Extract the (X, Y) coordinate from the center of the cell holding the provided text.  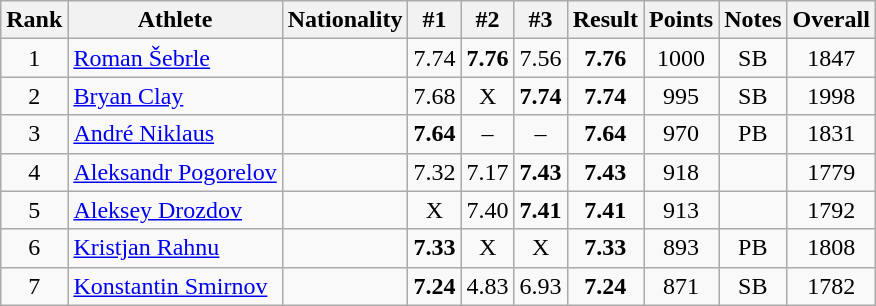
#3 (540, 20)
#1 (434, 20)
4 (34, 172)
995 (682, 96)
André Niklaus (175, 134)
2 (34, 96)
7.32 (434, 172)
Roman Šebrle (175, 58)
1998 (831, 96)
Overall (831, 20)
Rank (34, 20)
6 (34, 248)
#2 (488, 20)
Konstantin Smirnov (175, 286)
Points (682, 20)
871 (682, 286)
Athlete (175, 20)
7.68 (434, 96)
1847 (831, 58)
Notes (753, 20)
Bryan Clay (175, 96)
Aleksey Drozdov (175, 210)
7.40 (488, 210)
3 (34, 134)
1000 (682, 58)
1779 (831, 172)
Nationality (345, 20)
970 (682, 134)
918 (682, 172)
1808 (831, 248)
7.56 (540, 58)
1 (34, 58)
913 (682, 210)
7 (34, 286)
Kristjan Rahnu (175, 248)
893 (682, 248)
Result (605, 20)
1792 (831, 210)
1782 (831, 286)
7.17 (488, 172)
4.83 (488, 286)
5 (34, 210)
Aleksandr Pogorelov (175, 172)
6.93 (540, 286)
1831 (831, 134)
